Find where the given text appears and provide that cell's center as (x, y) coordinate. 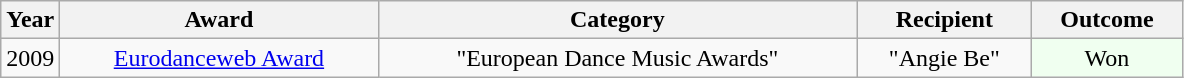
"Angie Be" (944, 58)
Won (1107, 58)
2009 (30, 58)
Year (30, 20)
Category (618, 20)
"European Dance Music Awards" (618, 58)
Outcome (1107, 20)
Award (219, 20)
Recipient (944, 20)
Eurodanceweb Award (219, 58)
